Capture the cell that displays the provided text and extract its [x, y] central coordinate. 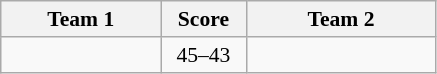
Score [204, 19]
Team 1 [81, 19]
45–43 [204, 55]
Team 2 [341, 19]
